Identify which cell holds the provided text, then report its [X, Y] central coordinate. 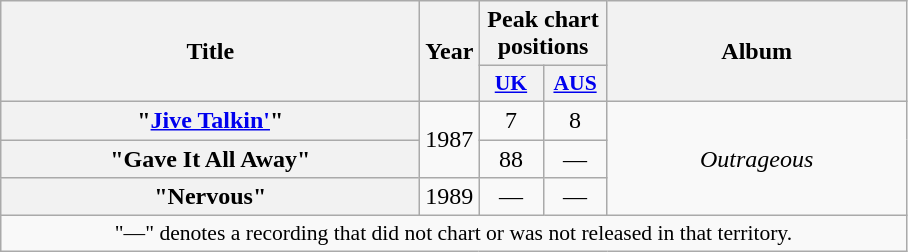
"Nervous" [210, 197]
8 [575, 120]
"—" denotes a recording that did not chart or was not released in that territory. [454, 234]
AUS [575, 84]
1989 [450, 197]
"Jive Talkin'" [210, 120]
7 [511, 120]
1987 [450, 139]
"Gave It All Away" [210, 159]
UK [511, 84]
Year [450, 52]
88 [511, 159]
Outrageous [756, 158]
Album [756, 52]
Peak chart positions [543, 34]
Title [210, 52]
